Pinpoint the cell where the given text exists, returning its [x, y] midpoint coordinate. 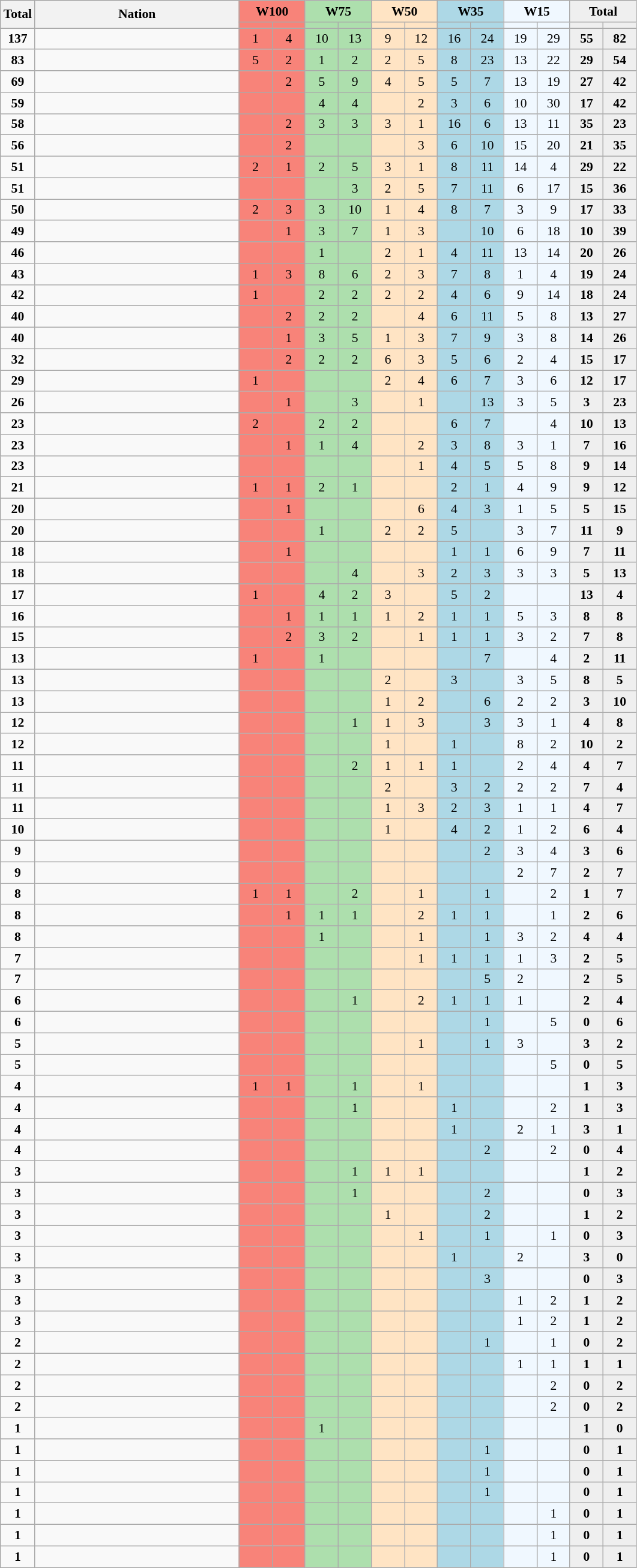
69 [18, 82]
Nation [137, 14]
58 [18, 124]
54 [620, 61]
82 [620, 39]
W50 [405, 11]
W15 [537, 11]
56 [18, 146]
43 [18, 274]
137 [18, 39]
50 [18, 210]
49 [18, 232]
32 [18, 359]
W35 [471, 11]
59 [18, 103]
W100 [272, 11]
33 [620, 210]
55 [586, 39]
30 [554, 103]
83 [18, 61]
46 [18, 253]
36 [620, 188]
39 [620, 232]
W75 [338, 11]
